Locate the cell with the specified text and output its (x, y) center coordinate. 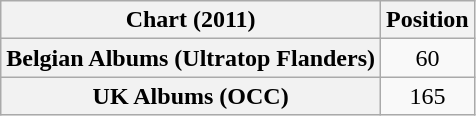
Chart (2011) (191, 20)
Belgian Albums (Ultratop Flanders) (191, 58)
165 (428, 96)
60 (428, 58)
UK Albums (OCC) (191, 96)
Position (428, 20)
